From the cell containing the given text, extract its center point as [X, Y] coordinate. 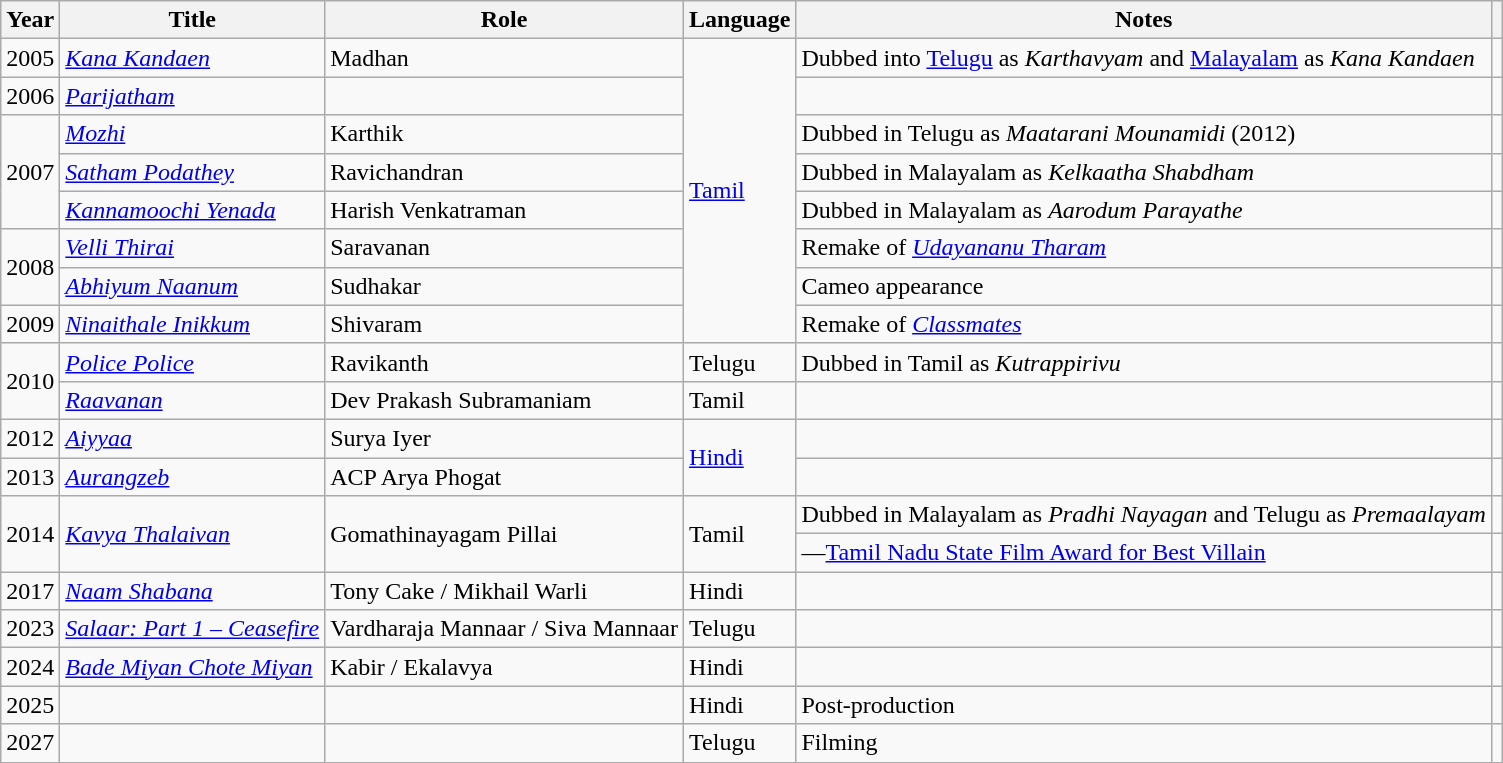
Aurangzeb [192, 477]
Salaar: Part 1 – Ceasefire [192, 629]
Parijatham [192, 96]
Title [192, 20]
Dev Prakash Subramaniam [504, 400]
2008 [30, 267]
Remake of Udayananu Tharam [1144, 248]
2013 [30, 477]
Surya Iyer [504, 438]
2012 [30, 438]
Role [504, 20]
Bade Miyan Chote Miyan [192, 667]
Dubbed into Telugu as Karthavyam and Malayalam as Kana Kandaen [1144, 58]
Velli Thirai [192, 248]
Aiyyaa [192, 438]
Vardharaja Mannaar / Siva Mannaar [504, 629]
Naam Shabana [192, 591]
Satham Podathey [192, 172]
Tony Cake / Mikhail Warli [504, 591]
Ravichandran [504, 172]
Ninaithale Inikkum [192, 324]
Cameo appearance [1144, 286]
Sudhakar [504, 286]
2007 [30, 172]
Dubbed in Malayalam as Kelkaatha Shabdham [1144, 172]
Karthik [504, 134]
Madhan [504, 58]
Post-production [1144, 705]
Gomathinayagam Pillai [504, 534]
Kana Kandaen [192, 58]
Ravikanth [504, 362]
Remake of Classmates [1144, 324]
ACP Arya Phogat [504, 477]
Notes [1144, 20]
2009 [30, 324]
2027 [30, 743]
Dubbed in Tamil as Kutrappirivu [1144, 362]
Kavya Thalaivan [192, 534]
Kabir / Ekalavya [504, 667]
2025 [30, 705]
Dubbed in Malayalam as Pradhi Nayagan and Telugu as Premaalayam [1144, 515]
2005 [30, 58]
2017 [30, 591]
Mozhi [192, 134]
Year [30, 20]
2010 [30, 381]
Shivaram [504, 324]
Raavanan [192, 400]
—Tamil Nadu State Film Award for Best Villain [1144, 553]
Dubbed in Malayalam as Aarodum Parayathe [1144, 210]
Harish Venkatraman [504, 210]
2014 [30, 534]
Police Police [192, 362]
Saravanan [504, 248]
Dubbed in Telugu as Maatarani Mounamidi (2012) [1144, 134]
Filming [1144, 743]
Kannamoochi Yenada [192, 210]
Abhiyum Naanum [192, 286]
2023 [30, 629]
2006 [30, 96]
2024 [30, 667]
Language [740, 20]
